Find where the given text appears and provide that cell's center as (X, Y) coordinate. 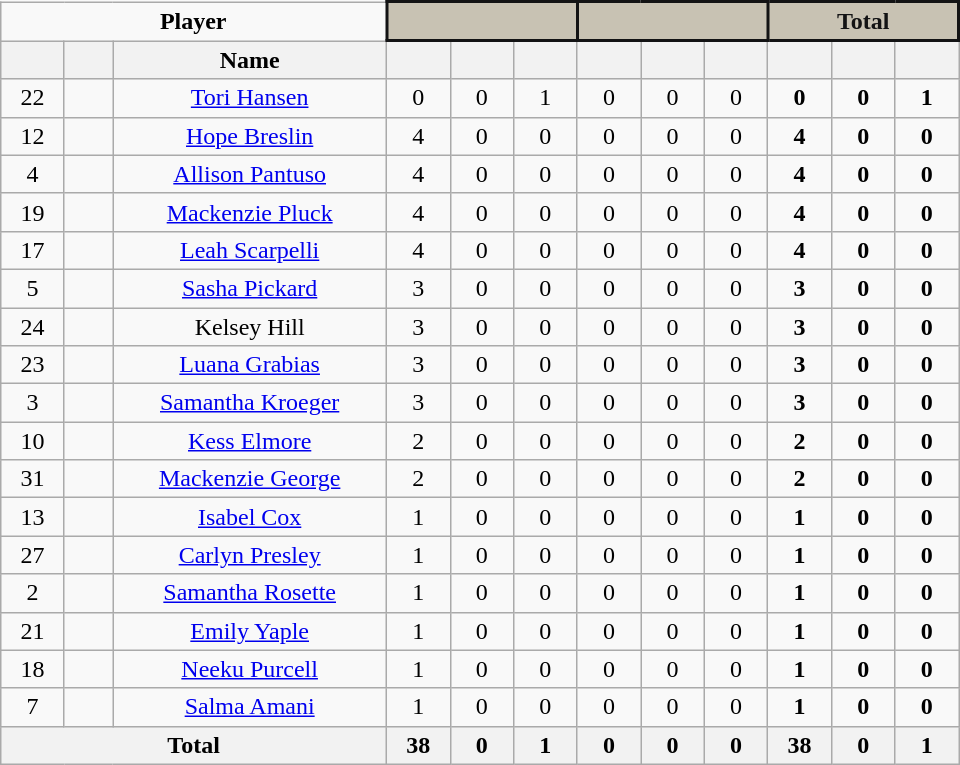
5 (33, 288)
Mackenzie Pluck (250, 212)
10 (33, 441)
Mackenzie George (250, 479)
22 (33, 98)
Tori Hansen (250, 98)
7 (33, 707)
Leah Scarpelli (250, 250)
12 (33, 136)
Emily Yaple (250, 631)
23 (33, 365)
13 (33, 517)
Salma Amani (250, 707)
Kess Elmore (250, 441)
Name (250, 60)
Samantha Kroeger (250, 403)
31 (33, 479)
21 (33, 631)
27 (33, 555)
Carlyn Presley (250, 555)
19 (33, 212)
Player (194, 22)
17 (33, 250)
Kelsey Hill (250, 327)
24 (33, 327)
Sasha Pickard (250, 288)
Isabel Cox (250, 517)
Luana Grabias (250, 365)
Samantha Rosette (250, 593)
Hope Breslin (250, 136)
18 (33, 669)
Allison Pantuso (250, 174)
Neeku Purcell (250, 669)
